From the cell containing the given text, extract its center point as [X, Y] coordinate. 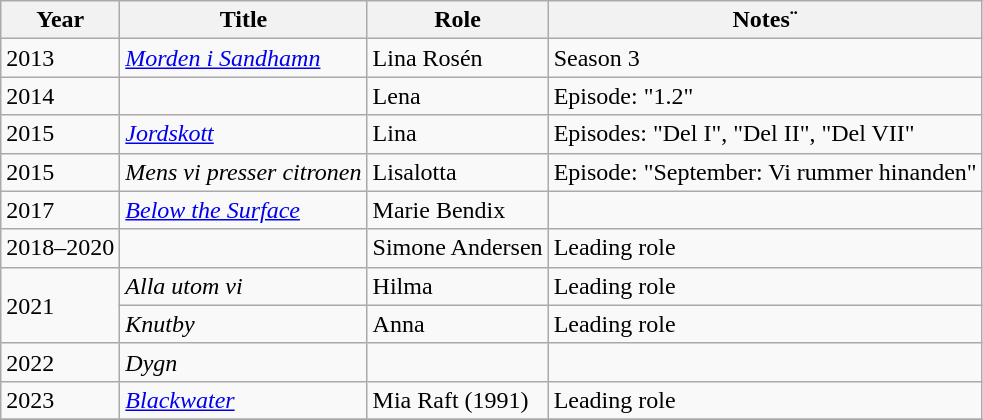
Lina Rosén [458, 58]
Lena [458, 96]
Hilma [458, 286]
Title [244, 20]
Alla utom vi [244, 286]
Mens vi presser citronen [244, 172]
Below the Surface [244, 210]
Morden i Sandhamn [244, 58]
2017 [60, 210]
Dygn [244, 362]
Anna [458, 324]
Lina [458, 134]
2014 [60, 96]
Episode: "September: Vi rummer hinanden" [765, 172]
Marie Bendix [458, 210]
Season 3 [765, 58]
2018–2020 [60, 248]
Notes¨ [765, 20]
Knutby [244, 324]
Simone Andersen [458, 248]
Episode: "1.2" [765, 96]
2023 [60, 400]
Blackwater [244, 400]
Jordskott [244, 134]
2021 [60, 305]
2022 [60, 362]
Mia Raft (1991) [458, 400]
2013 [60, 58]
Lisalotta [458, 172]
Episodes: "Del I", "Del II", "Del VII" [765, 134]
Role [458, 20]
Year [60, 20]
